Locate the cell with the specified text and output its (X, Y) center coordinate. 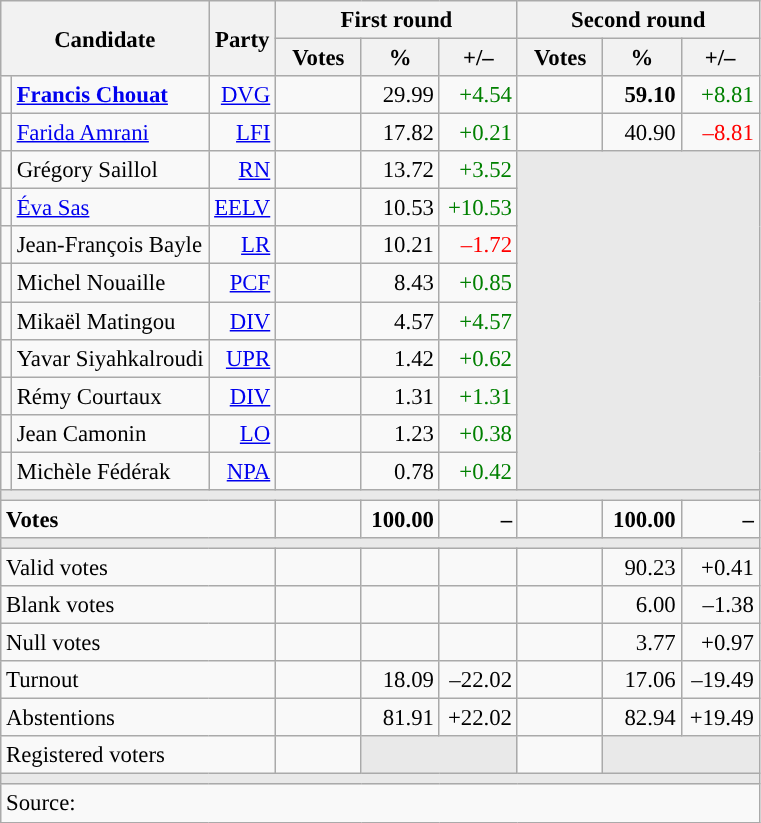
81.91 (400, 718)
+0.42 (478, 471)
+1.31 (478, 396)
Jean Camonin (110, 433)
1.23 (400, 433)
Blank votes (138, 605)
LFI (242, 133)
4.57 (400, 321)
PCF (242, 283)
Rémy Courtaux (110, 396)
Éva Sas (110, 208)
59.10 (642, 95)
40.90 (642, 133)
Registered voters (138, 755)
–8.81 (720, 133)
+4.57 (478, 321)
Michel Nouaille (110, 283)
17.06 (642, 680)
29.99 (400, 95)
–19.49 (720, 680)
10.53 (400, 208)
+0.85 (478, 283)
+0.97 (720, 643)
Source: (380, 804)
+0.41 (720, 567)
8.43 (400, 283)
Mikaël Matingou (110, 321)
17.82 (400, 133)
RN (242, 170)
–22.02 (478, 680)
Second round (638, 20)
82.94 (642, 718)
–1.72 (478, 245)
–1.38 (720, 605)
0.78 (400, 471)
13.72 (400, 170)
1.42 (400, 358)
+8.81 (720, 95)
Michèle Fédérak (110, 471)
+0.21 (478, 133)
+3.52 (478, 170)
Farida Amrani (110, 133)
Candidate (105, 38)
Abstentions (138, 718)
+19.49 (720, 718)
LR (242, 245)
NPA (242, 471)
Party (242, 38)
+4.54 (478, 95)
Jean-François Bayle (110, 245)
First round (397, 20)
Null votes (138, 643)
6.00 (642, 605)
3.77 (642, 643)
+22.02 (478, 718)
1.31 (400, 396)
10.21 (400, 245)
Valid votes (138, 567)
+10.53 (478, 208)
DVG (242, 95)
+0.62 (478, 358)
Yavar Siyahkalroudi (110, 358)
18.09 (400, 680)
UPR (242, 358)
EELV (242, 208)
Grégory Saillol (110, 170)
Turnout (138, 680)
+0.38 (478, 433)
90.23 (642, 567)
LO (242, 433)
Francis Chouat (110, 95)
